Extract the [X, Y] coordinate from the center of the cell holding the provided text.  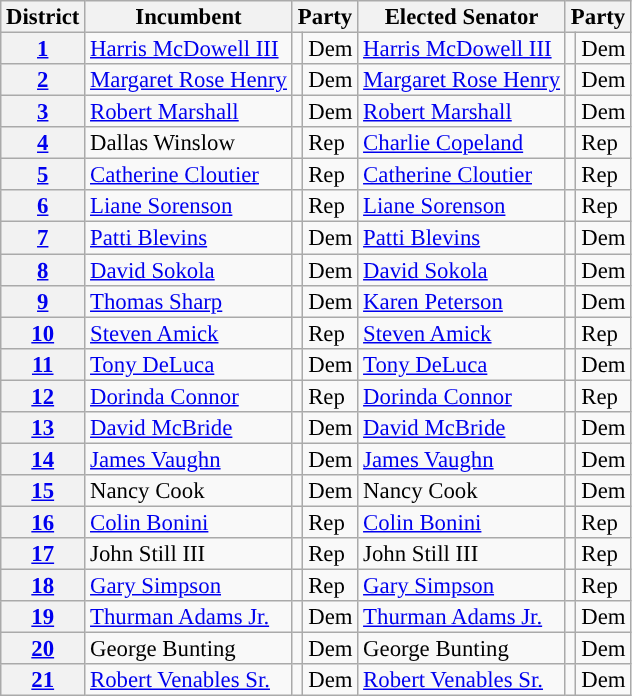
10 [43, 333]
3 [43, 112]
Charlie Copeland [462, 143]
11 [43, 364]
20 [43, 649]
12 [43, 396]
District [43, 17]
15 [43, 491]
18 [43, 586]
Elected Senator [462, 17]
14 [43, 459]
9 [43, 301]
Thomas Sharp [189, 301]
8 [43, 270]
7 [43, 238]
16 [43, 522]
19 [43, 617]
13 [43, 428]
4 [43, 143]
Dallas Winslow [189, 143]
Incumbent [189, 17]
2 [43, 80]
17 [43, 554]
21 [43, 680]
5 [43, 175]
Karen Peterson [462, 301]
1 [43, 49]
6 [43, 206]
